Capture the cell that displays the provided text and extract its (X, Y) central coordinate. 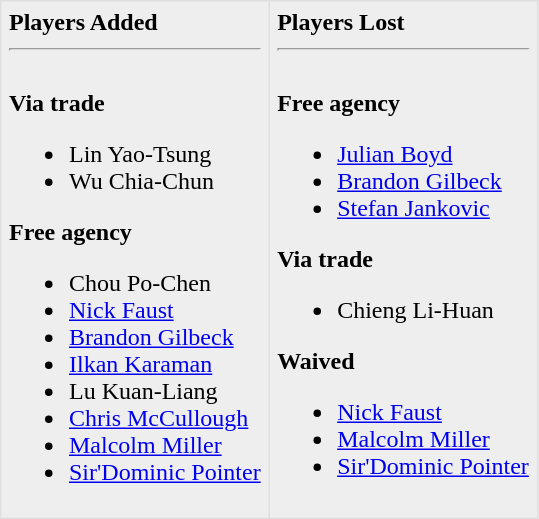
Players Lost Free agencyJulian BoydBrandon GilbeckStefan JankovicVia tradeChieng Li-HuanWaivedNick FaustMalcolm MillerSir'Dominic Pointer (403, 260)
